Locate the cell with the specified text and output its (x, y) center coordinate. 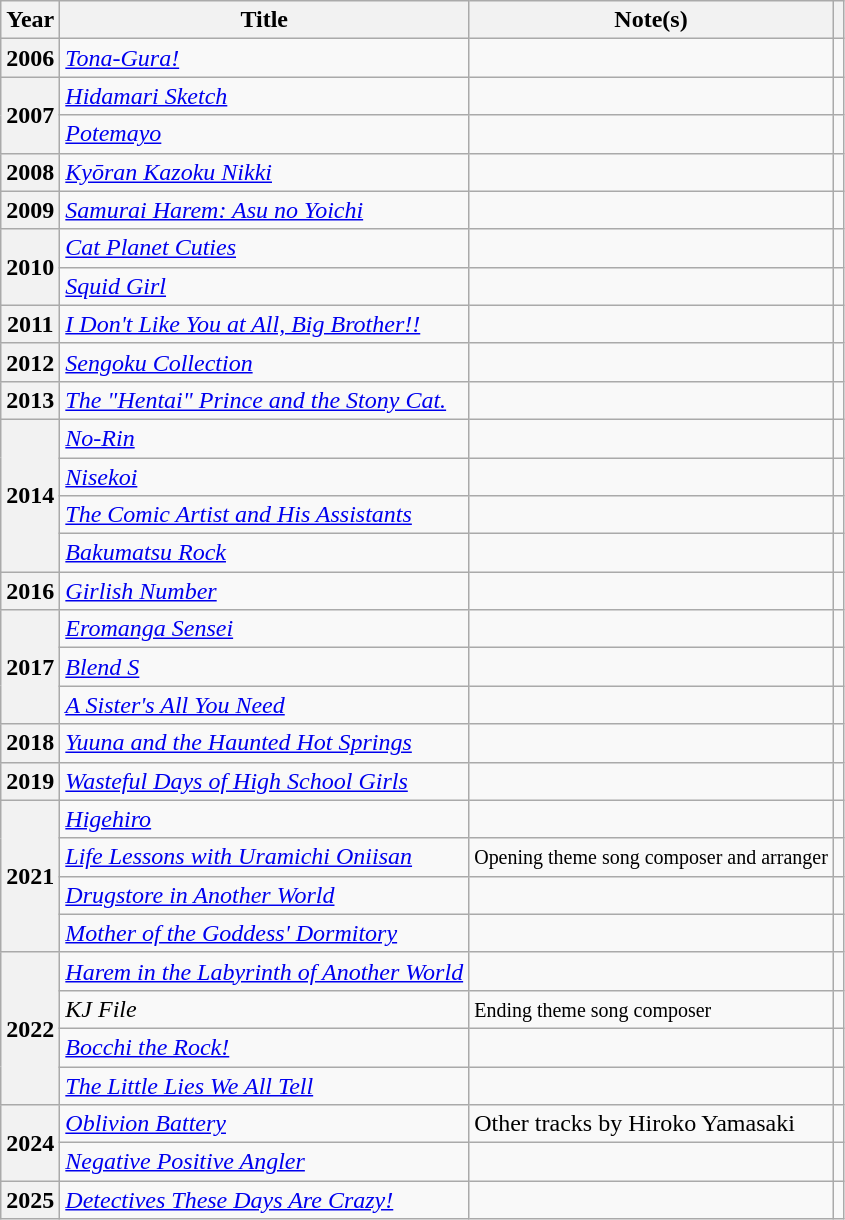
2006 (30, 58)
2019 (30, 781)
2025 (30, 1200)
Life Lessons with Uramichi Oniisan (264, 857)
Nisekoi (264, 477)
Wasteful Days of High School Girls (264, 781)
Oblivion Battery (264, 1124)
Bakumatsu Rock (264, 553)
Detectives These Days Are Crazy! (264, 1200)
2008 (30, 172)
2021 (30, 876)
Mother of the Goddess' Dormitory (264, 933)
Year (30, 20)
Tona-Gura! (264, 58)
2017 (30, 667)
2007 (30, 115)
2011 (30, 324)
Negative Positive Angler (264, 1162)
I Don't Like You at All, Big Brother!! (264, 324)
2013 (30, 400)
The "Hentai" Prince and the Stony Cat. (264, 400)
Girlish Number (264, 591)
Blend S (264, 667)
2012 (30, 362)
2022 (30, 1028)
Ending theme song composer (652, 1009)
Harem in the Labyrinth of Another World (264, 971)
Eromanga Sensei (264, 629)
The Little Lies We All Tell (264, 1085)
Title (264, 20)
Sengoku Collection (264, 362)
A Sister's All You Need (264, 705)
2016 (30, 591)
Hidamari Sketch (264, 96)
Squid Girl (264, 286)
2009 (30, 210)
Kyōran Kazoku Nikki (264, 172)
The Comic Artist and His Assistants (264, 515)
2010 (30, 267)
KJ File (264, 1009)
Potemayo (264, 134)
Opening theme song composer and arranger (652, 857)
Samurai Harem: Asu no Yoichi (264, 210)
2014 (30, 495)
Cat Planet Cuties (264, 248)
Bocchi the Rock! (264, 1047)
Yuuna and the Haunted Hot Springs (264, 743)
Other tracks by Hiroko Yamasaki (652, 1124)
Drugstore in Another World (264, 895)
2024 (30, 1143)
Note(s) (652, 20)
2018 (30, 743)
No-Rin (264, 438)
Higehiro (264, 819)
